Provide the [x, y] coordinate of the cell's center where the given text is located.  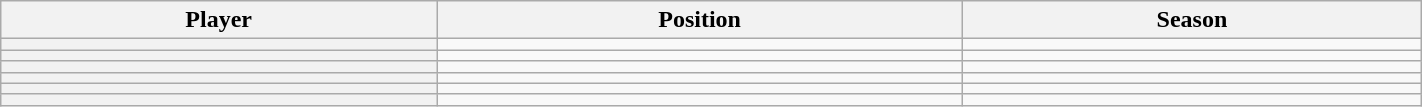
Player [219, 20]
Season [1192, 20]
Position [700, 20]
